Determine the [X, Y] coordinate at the center of the cell enclosing the given text.  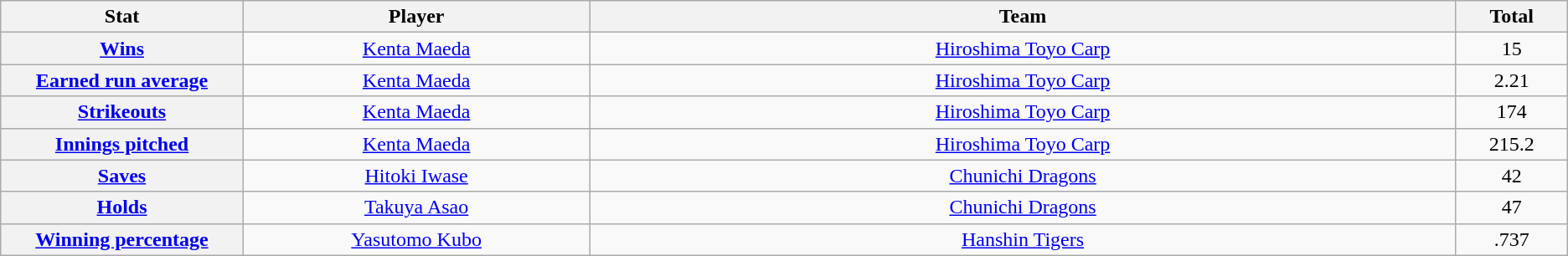
Winning percentage [122, 239]
Player [416, 17]
174 [1511, 112]
Hitoki Iwase [416, 176]
Wins [122, 49]
2.21 [1511, 80]
Takuya Asao [416, 207]
.737 [1511, 239]
Earned run average [122, 80]
Innings pitched [122, 144]
Hanshin Tigers [1023, 239]
Team [1023, 17]
215.2 [1511, 144]
Stat [122, 17]
15 [1511, 49]
Saves [122, 176]
Holds [122, 207]
Total [1511, 17]
42 [1511, 176]
47 [1511, 207]
Strikeouts [122, 112]
Yasutomo Kubo [416, 239]
